Capture the cell that displays the provided text and extract its [X, Y] central coordinate. 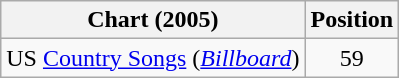
59 [352, 58]
Position [352, 20]
US Country Songs (Billboard) [153, 58]
Chart (2005) [153, 20]
